Locate the cell with the specified text and output its [x, y] center coordinate. 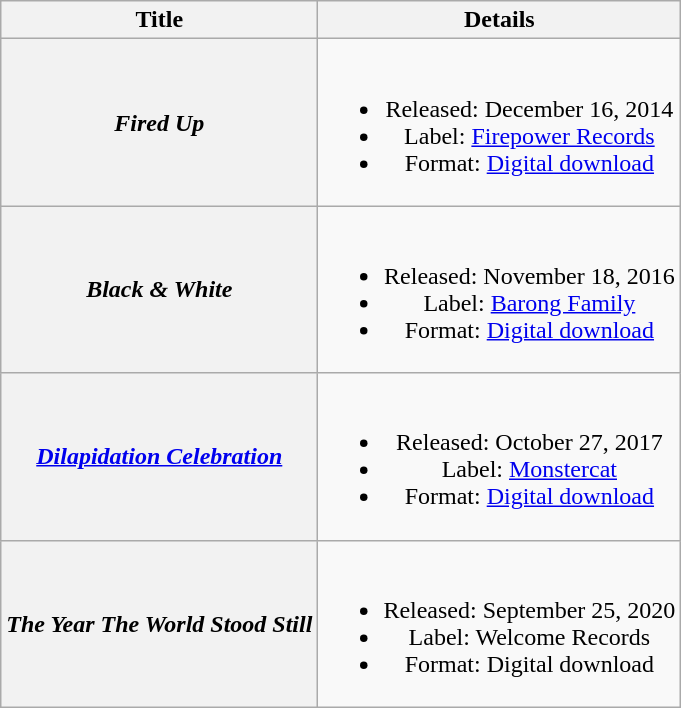
Released: November 18, 2016Label: Barong FamilyFormat: Digital download [500, 290]
Released: October 27, 2017Label: MonstercatFormat: Digital download [500, 456]
Black & White [160, 290]
Details [500, 20]
The Year The World Stood Still [160, 624]
Fired Up [160, 122]
Released: December 16, 2014Label: Firepower RecordsFormat: Digital download [500, 122]
Released: September 25, 2020Label: Welcome RecordsFormat: Digital download [500, 624]
Title [160, 20]
Dilapidation Celebration [160, 456]
